From the cell containing the given text, extract its center point as [X, Y] coordinate. 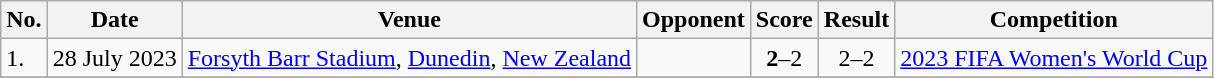
Forsyth Barr Stadium, Dunedin, New Zealand [409, 58]
Venue [409, 20]
Score [784, 20]
Result [856, 20]
No. [24, 20]
28 July 2023 [114, 58]
1. [24, 58]
2023 FIFA Women's World Cup [1054, 58]
Date [114, 20]
Opponent [694, 20]
Competition [1054, 20]
